Locate the cell with the specified text and output its [x, y] center coordinate. 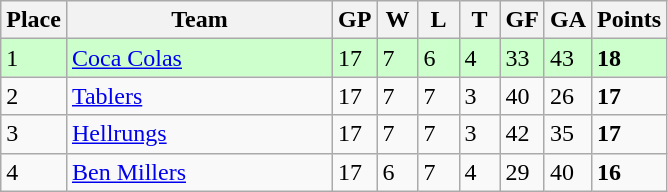
Points [630, 20]
Team [199, 20]
2 [34, 96]
GF [522, 20]
43 [568, 58]
W [398, 20]
42 [522, 134]
26 [568, 96]
18 [630, 58]
Coca Colas [199, 58]
L [438, 20]
GA [568, 20]
29 [522, 172]
GP [355, 20]
33 [522, 58]
35 [568, 134]
Hellrungs [199, 134]
Tablers [199, 96]
Ben Millers [199, 172]
1 [34, 58]
Place [34, 20]
T [480, 20]
16 [630, 172]
